From the cell containing the given text, extract its center point as (X, Y) coordinate. 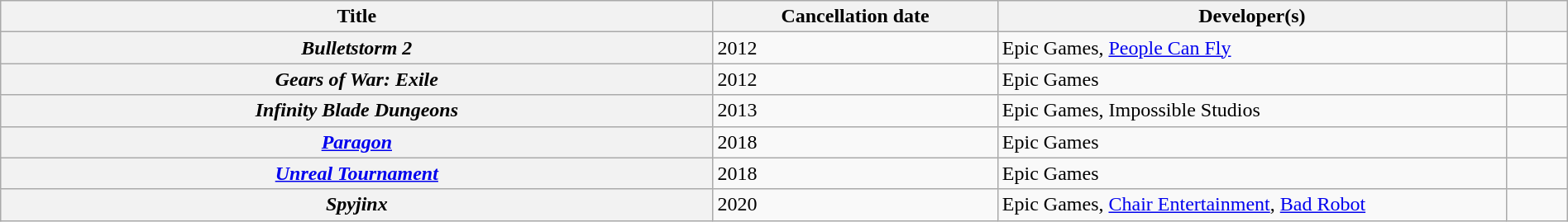
2020 (855, 205)
Epic Games, Chair Entertainment, Bad Robot (1252, 205)
Infinity Blade Dungeons (357, 111)
Epic Games, Impossible Studios (1252, 111)
Paragon (357, 142)
Title (357, 17)
Epic Games, People Can Fly (1252, 48)
Bulletstorm 2 (357, 48)
Gears of War: Exile (357, 79)
2013 (855, 111)
Unreal Tournament (357, 173)
Spyjinx (357, 205)
Cancellation date (855, 17)
Developer(s) (1252, 17)
